Return the (x, y) coordinate for the center point of the cell that contains the specified text.  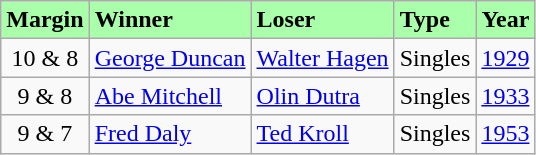
9 & 7 (45, 134)
George Duncan (170, 58)
Abe Mitchell (170, 96)
10 & 8 (45, 58)
Margin (45, 20)
Ted Kroll (322, 134)
Walter Hagen (322, 58)
1953 (506, 134)
Winner (170, 20)
1933 (506, 96)
Loser (322, 20)
9 & 8 (45, 96)
1929 (506, 58)
Olin Dutra (322, 96)
Year (506, 20)
Type (435, 20)
Fred Daly (170, 134)
